Output the [X, Y] coordinate of the center of the cell containing the given text.  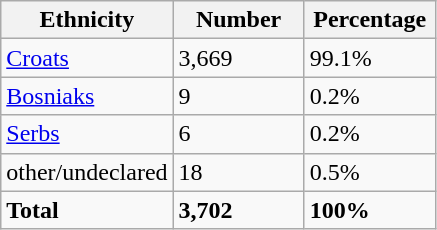
6 [238, 134]
0.5% [370, 172]
Ethnicity [87, 20]
Croats [87, 58]
18 [238, 172]
3,669 [238, 58]
Total [87, 210]
9 [238, 96]
Number [238, 20]
Bosniaks [87, 96]
other/undeclared [87, 172]
Serbs [87, 134]
99.1% [370, 58]
3,702 [238, 210]
100% [370, 210]
Percentage [370, 20]
